Pinpoint the cell where the given text exists, returning its [X, Y] midpoint coordinate. 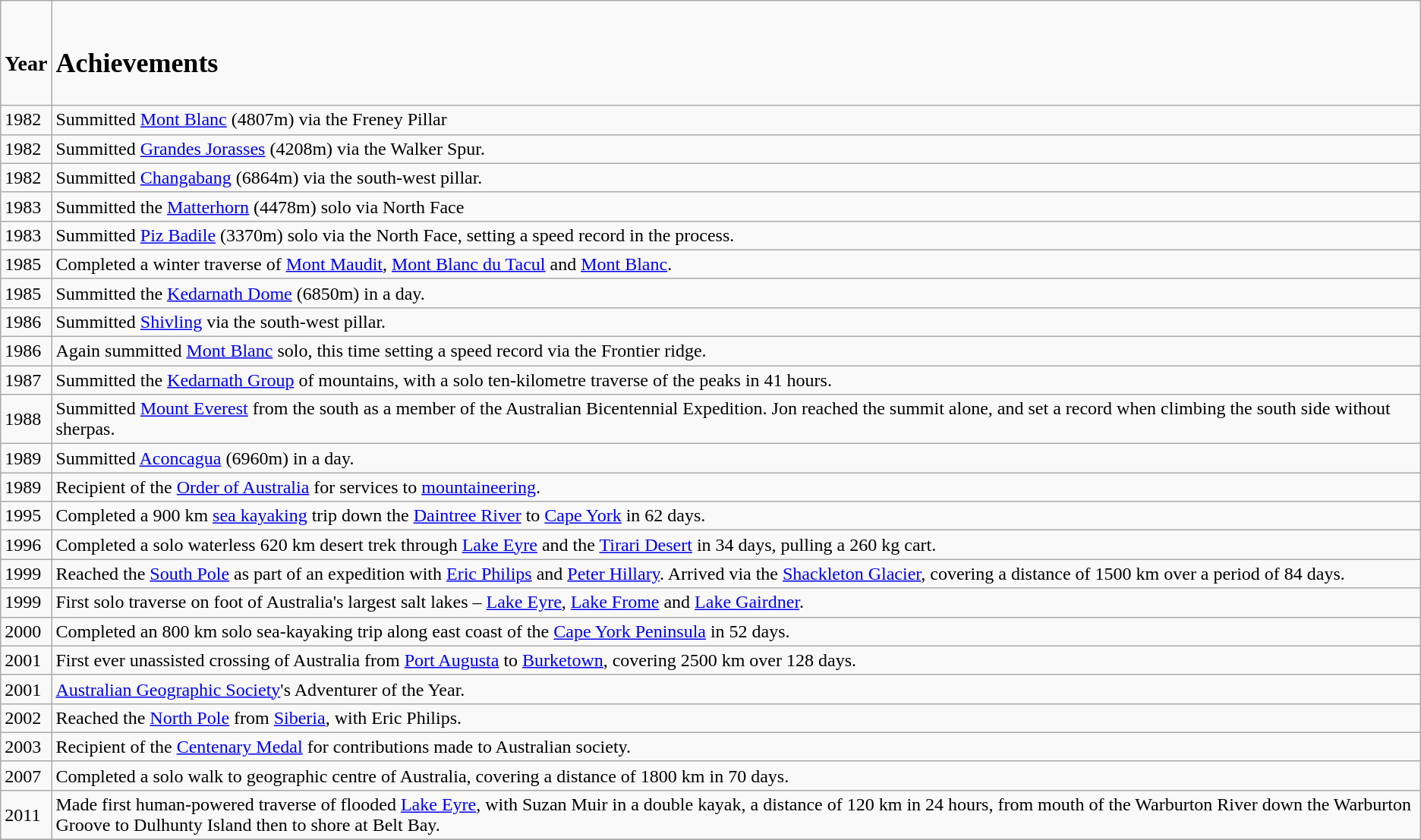
Year [26, 53]
2011 [26, 815]
Summitted Aconcagua (6960m) in a day. [736, 458]
Recipient of the Order of Australia for services to mountaineering. [736, 487]
1987 [26, 380]
Summitted Shivling via the south-west pillar. [736, 322]
Reached the North Pole from Siberia, with Eric Philips. [736, 718]
2003 [26, 747]
Summitted Piz Badile (3370m) solo via the North Face, setting a speed record in the process. [736, 235]
Summitted the Matterhorn (4478m) solo via North Face [736, 206]
Completed a solo walk to geographic centre of Australia, covering a distance of 1800 km in 70 days. [736, 776]
Summitted Grandes Jorasses (4208m) via the Walker Spur. [736, 149]
1996 [26, 545]
Completed a winter traverse of Mont Maudit, Mont Blanc du Tacul and Mont Blanc. [736, 264]
Summitted Mont Blanc (4807m) via the Freney Pillar [736, 120]
Again summitted Mont Blanc solo, this time setting a speed record via the Frontier ridge. [736, 351]
Summitted the Kedarnath Group of mountains, with a solo ten-kilometre traverse of the peaks in 41 hours. [736, 380]
First ever unassisted crossing of Australia from Port Augusta to Burketown, covering 2500 km over 128 days. [736, 660]
Achievements [736, 53]
Completed a solo waterless 620 km desert trek through Lake Eyre and the Tirari Desert in 34 days, pulling a 260 kg cart. [736, 545]
Recipient of the Centenary Medal for contributions made to Australian society. [736, 747]
1988 [26, 419]
2007 [26, 776]
Australian Geographic Society's Adventurer of the Year. [736, 689]
2002 [26, 718]
Completed an 800 km solo sea-kayaking trip along east coast of the Cape York Peninsula in 52 days. [736, 631]
First solo traverse on foot of Australia's largest salt lakes – Lake Eyre, Lake Frome and Lake Gairdner. [736, 602]
1995 [26, 516]
2000 [26, 631]
Summitted Changabang (6864m) via the south-west pillar. [736, 178]
Summitted the Kedarnath Dome (6850m) in a day. [736, 293]
Completed a 900 km sea kayaking trip down the Daintree River to Cape York in 62 days. [736, 516]
